Search for the cell housing the specified text and yield its [x, y] center coordinate. 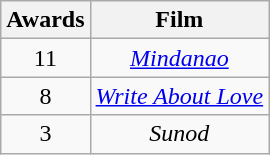
3 [46, 134]
Write About Love [180, 96]
11 [46, 58]
Mindanao [180, 58]
Film [180, 20]
8 [46, 96]
Sunod [180, 134]
Awards [46, 20]
